Find where the given text appears and provide that cell's center as (x, y) coordinate. 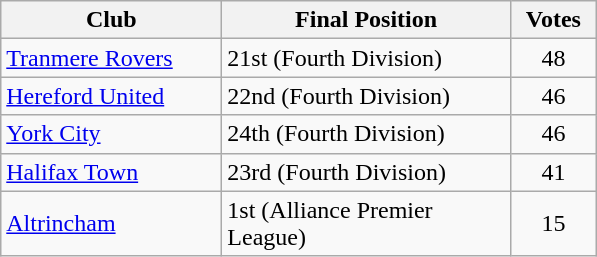
York City (112, 134)
41 (553, 172)
24th (Fourth Division) (366, 134)
Votes (553, 20)
1st (Alliance Premier League) (366, 224)
Club (112, 20)
48 (553, 58)
Halifax Town (112, 172)
Hereford United (112, 96)
Tranmere Rovers (112, 58)
15 (553, 224)
23rd (Fourth Division) (366, 172)
Final Position (366, 20)
Altrincham (112, 224)
21st (Fourth Division) (366, 58)
22nd (Fourth Division) (366, 96)
